Detect which cell encompasses the target text, then output its [x, y] center coordinate. 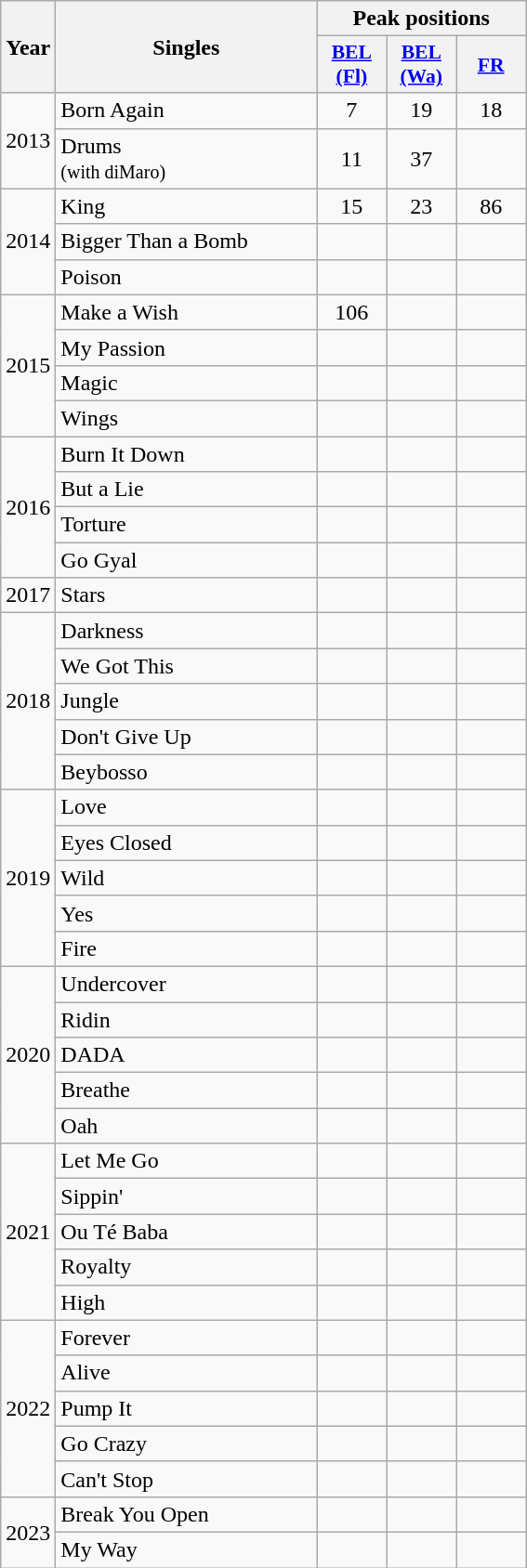
Pump It [186, 1408]
My Way [186, 1549]
19 [422, 111]
86 [491, 206]
Sippin' [186, 1196]
2020 [28, 1054]
Love [186, 807]
Fire [186, 948]
Oah [186, 1126]
37 [422, 158]
2015 [28, 365]
Can't Stop [186, 1479]
2023 [28, 1532]
15 [351, 206]
23 [422, 206]
My Passion [186, 347]
106 [351, 312]
2019 [28, 878]
Peak positions [422, 19]
Year [28, 46]
18 [491, 111]
2017 [28, 595]
Break You Open [186, 1514]
Poison [186, 277]
Singles [186, 46]
Jungle [186, 701]
Yes [186, 913]
Go Gyal [186, 560]
2014 [28, 242]
Wings [186, 418]
Go Crazy [186, 1444]
Undercover [186, 984]
Don't Give Up [186, 737]
2021 [28, 1232]
Drums(with diMaro) [186, 158]
Wild [186, 878]
Bigger Than a Bomb [186, 242]
2016 [28, 507]
Let Me Go [186, 1161]
Stars [186, 595]
Ou Té Baba [186, 1232]
BEL (Fl) [351, 65]
2022 [28, 1408]
2018 [28, 701]
Forever [186, 1338]
High [186, 1302]
7 [351, 111]
BEL (Wa) [422, 65]
But a Lie [186, 490]
Ridin [186, 1019]
Breathe [186, 1091]
Born Again [186, 111]
Magic [186, 383]
2013 [28, 141]
Eyes Closed [186, 843]
11 [351, 158]
DADA [186, 1055]
Make a Wish [186, 312]
Alive [186, 1373]
Royalty [186, 1267]
Darkness [186, 631]
King [186, 206]
Burn It Down [186, 454]
FR [491, 65]
We Got This [186, 666]
Torture [186, 525]
Beybosso [186, 772]
